Scan for the cell matching the given text and deliver its [x, y] coordinate at center. 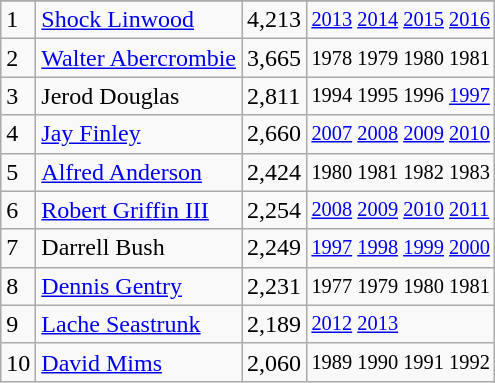
Jay Finley [139, 134]
2 [18, 58]
8 [18, 286]
Jerod Douglas [139, 96]
1 [18, 20]
2013 2014 2015 2016 [401, 20]
Dennis Gentry [139, 286]
1980 1981 1982 1983 [401, 172]
6 [18, 210]
2,424 [274, 172]
7 [18, 248]
1989 1990 1991 1992 [401, 362]
2,060 [274, 362]
2,231 [274, 286]
3 [18, 96]
2,189 [274, 324]
2,660 [274, 134]
9 [18, 324]
Lache Seastrunk [139, 324]
5 [18, 172]
1997 1998 1999 2000 [401, 248]
2,254 [274, 210]
4 [18, 134]
2,249 [274, 248]
10 [18, 362]
Shock Linwood [139, 20]
David Mims [139, 362]
2008 2009 2010 2011 [401, 210]
1994 1995 1996 1997 [401, 96]
2012 2013 [401, 324]
1978 1979 1980 1981 [401, 58]
Alfred Anderson [139, 172]
1977 1979 1980 1981 [401, 286]
Walter Abercrombie [139, 58]
2,811 [274, 96]
Darrell Bush [139, 248]
3,665 [274, 58]
4,213 [274, 20]
Robert Griffin III [139, 210]
2007 2008 2009 2010 [401, 134]
